Find where the given text appears and provide that cell's center as [x, y] coordinate. 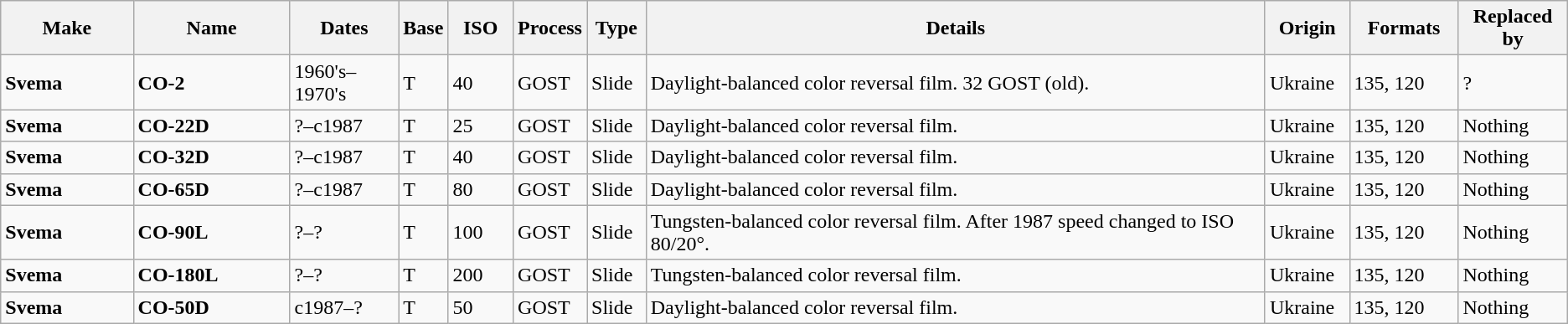
CO-2 [211, 82]
25 [481, 126]
Origin [1307, 28]
ISO [481, 28]
CO-90L [211, 233]
CO-22D [211, 126]
Formats [1404, 28]
Tungsten-balanced color reversal film. [955, 275]
80 [481, 189]
CO-180L [211, 275]
CO-32D [211, 157]
Daylight-balanced color reversal film. 32 GOST (old). [955, 82]
CO-65D [211, 189]
CO-50D [211, 307]
Type [616, 28]
100 [481, 233]
? [1513, 82]
Tungsten-balanced color reversal film. After 1987 speed changed to ISO 80/20°. [955, 233]
Replaced by [1513, 28]
Process [550, 28]
1960's–1970's [344, 82]
Dates [344, 28]
Details [955, 28]
Make [67, 28]
Base [424, 28]
200 [481, 275]
Name [211, 28]
c1987–? [344, 307]
50 [481, 307]
